Locate the cell with the specified text and output its [X, Y] center coordinate. 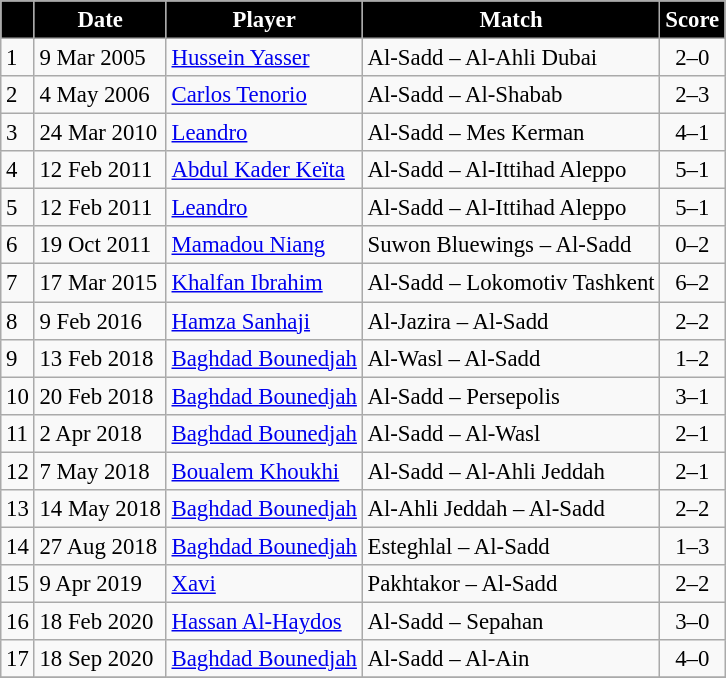
18 Sep 2020 [100, 659]
Esteghlal – Al-Sadd [511, 546]
4–1 [692, 133]
11 [18, 433]
Al-Sadd – Persepolis [511, 396]
17 [18, 659]
15 [18, 584]
Al-Sadd – Sepahan [511, 621]
Al-Sadd – Mes Kerman [511, 133]
8 [18, 321]
Al-Wasl – Al-Sadd [511, 358]
2 Apr 2018 [100, 433]
Boualem Khoukhi [264, 471]
13 [18, 509]
4–0 [692, 659]
6 [18, 245]
7 May 2018 [100, 471]
Al-Ahli Jeddah – Al-Sadd [511, 509]
Al-Sadd – Lokomotiv Tashkent [511, 283]
Khalfan Ibrahim [264, 283]
5 [18, 208]
Abdul Kader Keïta [264, 170]
12 [18, 471]
14 May 2018 [100, 509]
3–1 [692, 396]
3 [18, 133]
Suwon Bluewings – Al-Sadd [511, 245]
16 [18, 621]
13 Feb 2018 [100, 358]
Hussein Yasser [264, 58]
4 [18, 170]
17 Mar 2015 [100, 283]
7 [18, 283]
Player [264, 20]
18 Feb 2020 [100, 621]
Hamza Sanhaji [264, 321]
4 May 2006 [100, 95]
3–0 [692, 621]
0–2 [692, 245]
Match [511, 20]
10 [18, 396]
Mamadou Niang [264, 245]
Xavi [264, 584]
2–3 [692, 95]
19 Oct 2011 [100, 245]
9 Apr 2019 [100, 584]
24 Mar 2010 [100, 133]
1–2 [692, 358]
1 [18, 58]
9 [18, 358]
Date [100, 20]
6–2 [692, 283]
Score [692, 20]
27 Aug 2018 [100, 546]
9 Mar 2005 [100, 58]
2 [18, 95]
Al-Sadd – Al-Wasl [511, 433]
14 [18, 546]
Al-Jazira – Al-Sadd [511, 321]
Pakhtakor – Al-Sadd [511, 584]
9 Feb 2016 [100, 321]
1–3 [692, 546]
Al-Sadd – Al-Ain [511, 659]
2–0 [692, 58]
Carlos Tenorio [264, 95]
Al-Sadd – Al-Ahli Jeddah [511, 471]
Hassan Al-Haydos [264, 621]
Al-Sadd – Al-Shabab [511, 95]
Al-Sadd – Al-Ahli Dubai [511, 58]
20 Feb 2018 [100, 396]
